Search for the cell housing the specified text and yield its (x, y) center coordinate. 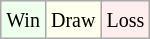
Loss (126, 20)
Draw (72, 20)
Win (24, 20)
